Output the (X, Y) coordinate of the center of the cell containing the given text.  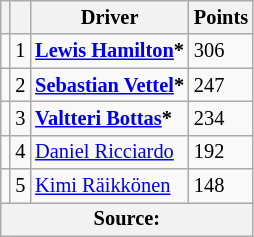
Driver (110, 17)
Valtteri Bottas* (110, 118)
2 (20, 85)
234 (221, 118)
148 (221, 186)
Daniel Ricciardo (110, 152)
Source: (127, 219)
Kimi Räikkönen (110, 186)
Sebastian Vettel* (110, 85)
4 (20, 152)
1 (20, 51)
Lewis Hamilton* (110, 51)
3 (20, 118)
306 (221, 51)
192 (221, 152)
5 (20, 186)
247 (221, 85)
Points (221, 17)
